Output the [X, Y] coordinate of the center of the cell containing the given text.  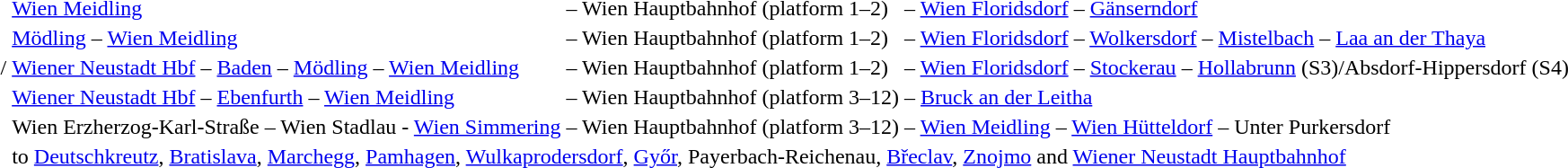
Wiener Neustadt Hbf – Baden – Mödling – Wien Meidling [286, 67]
Wiener Neustadt Hbf – Ebenfurth – Wien Meidling [286, 97]
Wien Erzherzog-Karl-Straße – Wien Stadlau - Wien Simmering [286, 127]
Mödling – Wien Meidling [286, 38]
